For the text-containing cell, return its midpoint in (x, y) coordinate format. 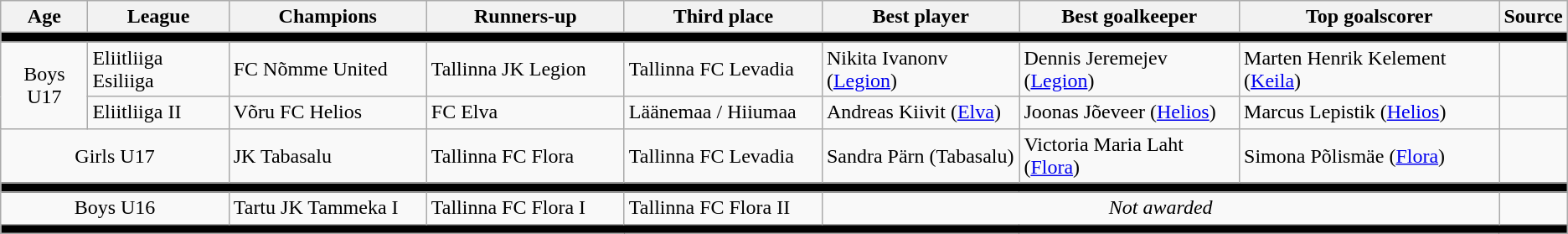
Marcus Lepistik (Helios) (1369, 112)
Not awarded (1161, 208)
Tallinna JK Legion (525, 69)
Best player (920, 17)
Boys U17 (44, 86)
Läänemaa / Hiiumaa (723, 112)
Tallinna FC Flora (525, 156)
League (158, 17)
Third place (723, 17)
FC Elva (525, 112)
Tartu JK Tammeka I (328, 208)
Best goalkeeper (1129, 17)
Simona Põlismäe (Flora) (1369, 156)
Source (1533, 17)
Girls U17 (115, 156)
Tallinna FC Flora II (723, 208)
Võru FC Helios (328, 112)
Eliitliiga II (158, 112)
Andreas Kiivit (Elva) (920, 112)
Top goalscorer (1369, 17)
Tallinna FC Flora I (525, 208)
Marten Henrik Kelement (Keila) (1369, 69)
Joonas Jõeveer (Helios) (1129, 112)
Champions (328, 17)
Eliitliiga Esiliiga (158, 69)
Boys U16 (115, 208)
JK Tabasalu (328, 156)
Victoria Maria Laht (Flora) (1129, 156)
Runners-up (525, 17)
Sandra Pärn (Tabasalu) (920, 156)
FC Nõmme United (328, 69)
Dennis Jeremejev (Legion) (1129, 69)
Nikita Ivanonv (Legion) (920, 69)
Age (44, 17)
